Find where the given text appears and provide that cell's center as [x, y] coordinate. 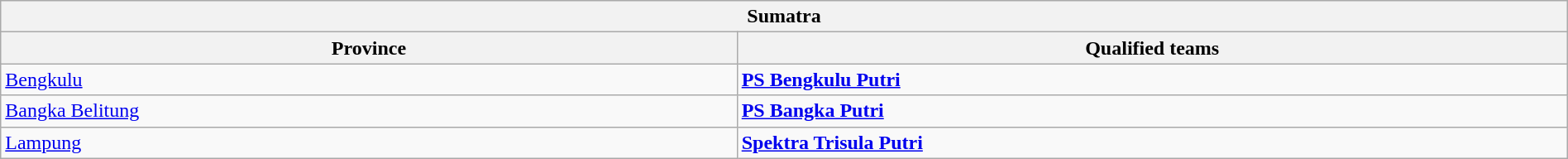
Lampung [369, 142]
Bengkulu [369, 79]
Spektra Trisula Putri [1152, 142]
PS Bengkulu Putri [1152, 79]
Sumatra [784, 17]
PS Bangka Putri [1152, 111]
Qualified teams [1152, 48]
Province [369, 48]
Bangka Belitung [369, 111]
